Identify which cell holds the provided text, then report its [x, y] central coordinate. 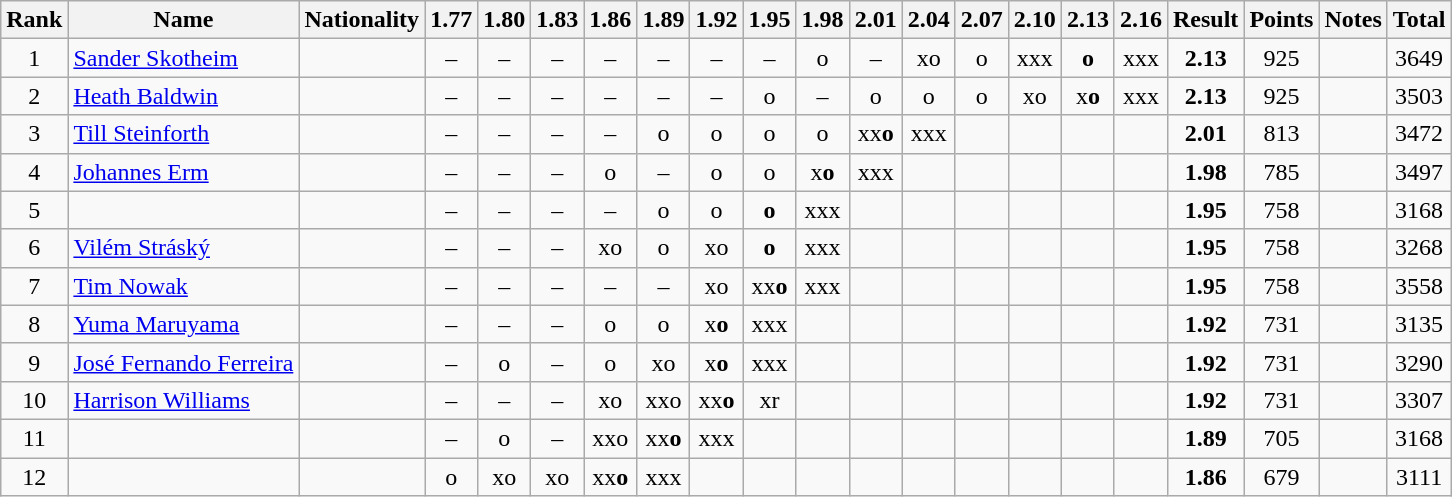
Harrison Williams [184, 400]
813 [1282, 134]
Name [184, 20]
2.10 [1034, 20]
1.77 [452, 20]
3558 [1419, 286]
785 [1282, 172]
705 [1282, 438]
5 [34, 210]
3307 [1419, 400]
3111 [1419, 477]
2 [34, 96]
9 [34, 362]
Tim Nowak [184, 286]
2.07 [982, 20]
Heath Baldwin [184, 96]
2.16 [1140, 20]
3135 [1419, 324]
Total [1419, 20]
3497 [1419, 172]
3649 [1419, 58]
Vilém Stráský [184, 248]
Result [1205, 20]
10 [34, 400]
679 [1282, 477]
Johannes Erm [184, 172]
1.83 [558, 20]
José Fernando Ferreira [184, 362]
7 [34, 286]
3503 [1419, 96]
1.80 [504, 20]
12 [34, 477]
Sander Skotheim [184, 58]
3 [34, 134]
xr [770, 400]
6 [34, 248]
Rank [34, 20]
2.04 [928, 20]
3290 [1419, 362]
4 [34, 172]
3268 [1419, 248]
Nationality [362, 20]
3472 [1419, 134]
Till Steinforth [184, 134]
Notes [1353, 20]
Yuma Maruyama [184, 324]
8 [34, 324]
1 [34, 58]
11 [34, 438]
Points [1282, 20]
